Locate the cell with the specified text and output its (X, Y) center coordinate. 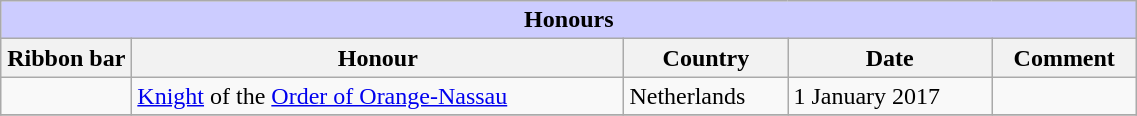
Netherlands (706, 96)
Honours (569, 20)
1 January 2017 (890, 96)
Ribbon bar (66, 58)
Date (890, 58)
Knight of the Order of Orange-Nassau (378, 96)
Country (706, 58)
Comment (1064, 58)
Honour (378, 58)
